Locate the cell with the specified text and output its [X, Y] center coordinate. 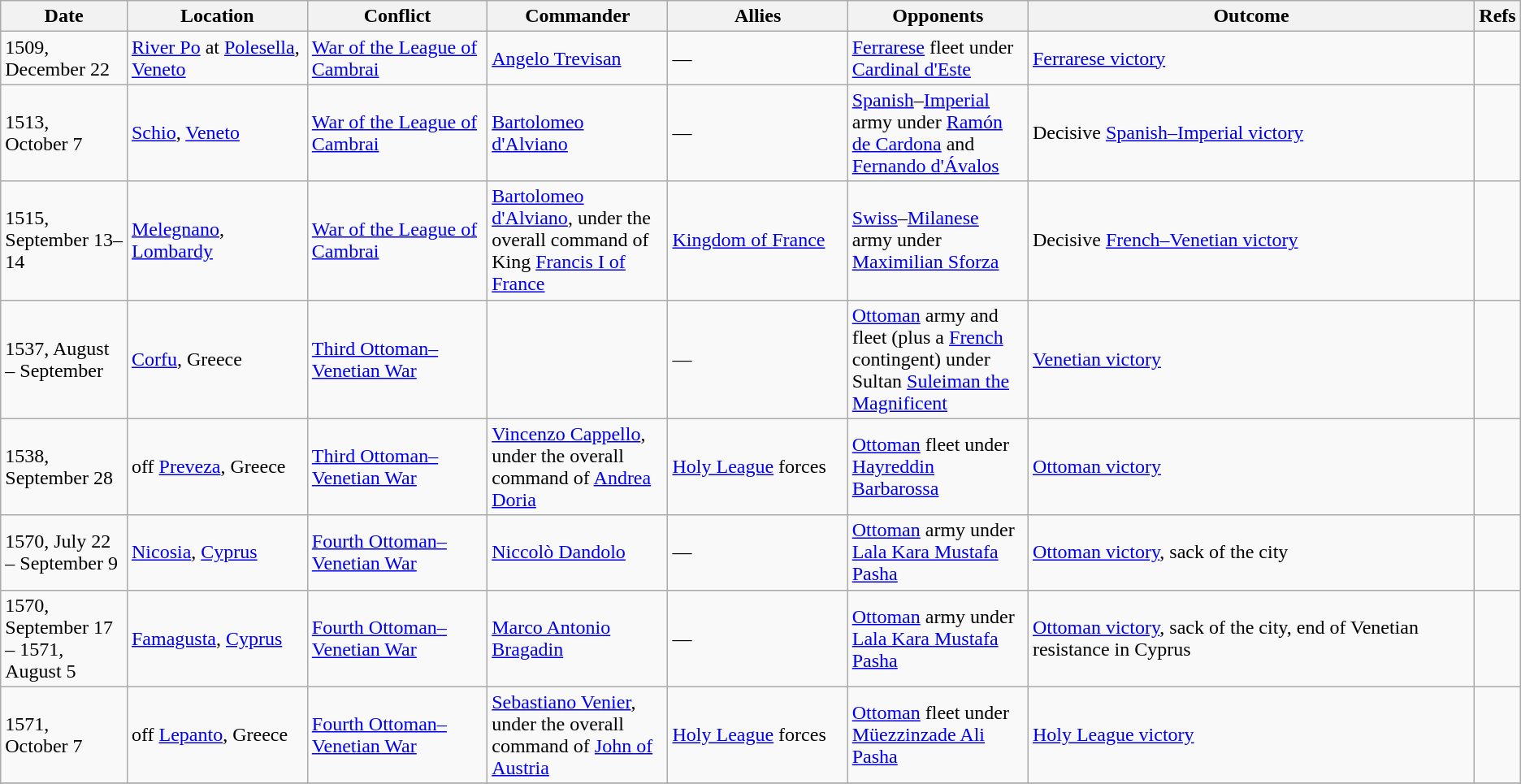
off Lepanto, Greece [217, 734]
Ottoman victory, sack of the city [1251, 552]
Allies [757, 16]
Corfu, Greece [217, 359]
Outcome [1251, 16]
Ferrarese fleet under Cardinal d'Este [938, 58]
Bartolomeo d'Alviano [578, 133]
Date [64, 16]
1570, July 22 – September 9 [64, 552]
1509, December 22 [64, 58]
Decisive French–Venetian victory [1251, 240]
1513, October 7 [64, 133]
Venetian victory [1251, 359]
off Preveza, Greece [217, 466]
1515, September 13–14 [64, 240]
Holy League victory [1251, 734]
Ottoman fleet under Müezzinzade Ali Pasha [938, 734]
Ottoman fleet under Hayreddin Barbarossa [938, 466]
1571, October 7 [64, 734]
Angelo Trevisan [578, 58]
Opponents [938, 16]
Niccolò Dandolo [578, 552]
Famagusta, Cyprus [217, 639]
Kingdom of France [757, 240]
Location [217, 16]
Ferrarese victory [1251, 58]
River Po at Polesella, Veneto [217, 58]
Vincenzo Cappello, under the overall command of Andrea Doria [578, 466]
Ottoman victory [1251, 466]
Schio, Veneto [217, 133]
Ottoman army and fleet (plus a French contingent) under Sultan Suleiman the Magnificent [938, 359]
Commander [578, 16]
Bartolomeo d'Alviano, under the overall command of King Francis I of France [578, 240]
Sebastiano Venier, under the overall command of John of Austria [578, 734]
Swiss–Milanese army under Maximilian Sforza [938, 240]
1538, September 28 [64, 466]
1537, August – September [64, 359]
Decisive Spanish–Imperial victory [1251, 133]
Refs [1497, 16]
1570, September 17 – 1571, August 5 [64, 639]
Melegnano, Lombardy [217, 240]
Nicosia, Cyprus [217, 552]
Ottoman victory, sack of the city, end of Venetian resistance in Cyprus [1251, 639]
Conflict [396, 16]
Marco Antonio Bragadin [578, 639]
Spanish–Imperial army under Ramón de Cardona and Fernando d'Ávalos [938, 133]
